Find where the given text appears and provide that cell's center as [x, y] coordinate. 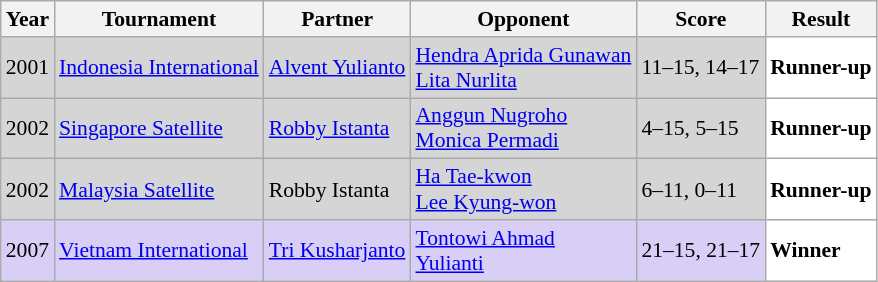
Alvent Yulianto [338, 68]
Tournament [159, 19]
Opponent [523, 19]
2001 [28, 68]
Partner [338, 19]
Malaysia Satellite [159, 190]
Singapore Satellite [159, 128]
Tri Kusharjanto [338, 250]
Winner [820, 250]
Tontowi Ahmad Yulianti [523, 250]
Score [700, 19]
2007 [28, 250]
Year [28, 19]
Result [820, 19]
Hendra Aprida Gunawan Lita Nurlita [523, 68]
Anggun Nugroho Monica Permadi [523, 128]
4–15, 5–15 [700, 128]
6–11, 0–11 [700, 190]
Indonesia International [159, 68]
Vietnam International [159, 250]
Ha Tae-kwon Lee Kyung-won [523, 190]
11–15, 14–17 [700, 68]
21–15, 21–17 [700, 250]
